For the text-containing cell, return its midpoint in (x, y) coordinate format. 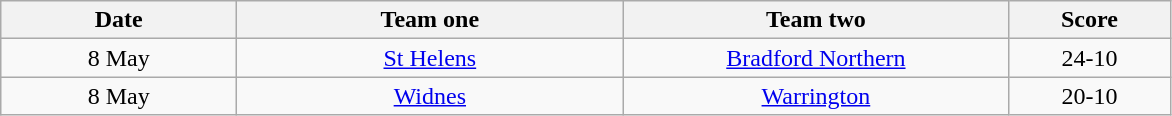
Date (119, 20)
Score (1090, 20)
St Helens (430, 58)
Team one (430, 20)
Widnes (430, 96)
Team two (816, 20)
24-10 (1090, 58)
Warrington (816, 96)
Bradford Northern (816, 58)
20-10 (1090, 96)
